Detect which cell encompasses the target text, then output its [X, Y] center coordinate. 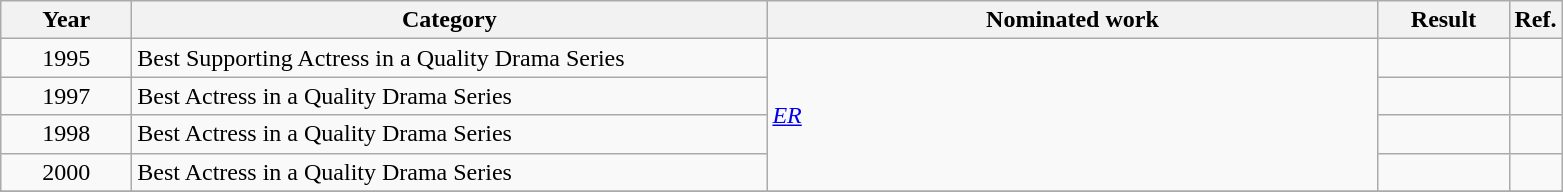
Year [66, 20]
1997 [66, 96]
1998 [66, 134]
1995 [66, 58]
Best Supporting Actress in a Quality Drama Series [450, 58]
Ref. [1536, 20]
2000 [66, 172]
Nominated work [1072, 20]
Result [1444, 20]
ER [1072, 115]
Category [450, 20]
